From the cell containing the given text, extract its center point as (x, y) coordinate. 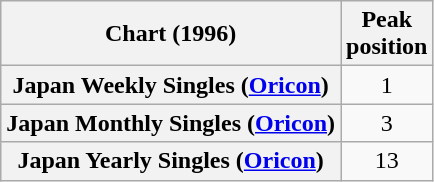
Japan Yearly Singles (Oricon) (171, 161)
1 (387, 85)
Japan Monthly Singles (Oricon) (171, 123)
Peakposition (387, 34)
3 (387, 123)
Chart (1996) (171, 34)
13 (387, 161)
Japan Weekly Singles (Oricon) (171, 85)
